Return (X, Y) of the center of cell containing provided text 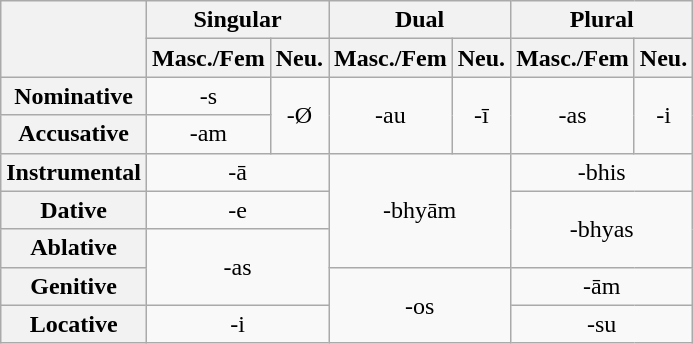
Dative (74, 210)
-am (208, 134)
-e (237, 210)
-au (391, 115)
Genitive (74, 286)
-ī (481, 115)
Ablative (74, 248)
-bhyām (420, 210)
Accusative (74, 134)
-ām (602, 286)
-ā (237, 172)
Plural (602, 20)
-su (602, 324)
Dual (420, 20)
Locative (74, 324)
-Ø (299, 115)
-os (420, 305)
-bhis (602, 172)
Nominative (74, 96)
-s (208, 96)
Instrumental (74, 172)
Singular (237, 20)
-bhyas (602, 229)
